Detect which cell encompasses the target text, then output its [X, Y] center coordinate. 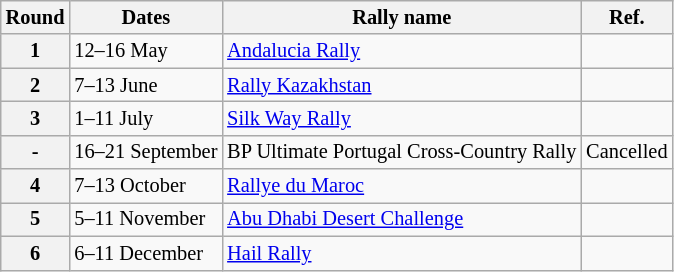
Rally Kazakhstan [402, 85]
Rallye du Maroc [402, 186]
- [36, 152]
Abu Dhabi Desert Challenge [402, 219]
4 [36, 186]
6 [36, 253]
2 [36, 85]
5–11 November [146, 219]
1 [36, 51]
Rally name [402, 17]
Round [36, 17]
5 [36, 219]
Hail Rally [402, 253]
Ref. [626, 17]
Cancelled [626, 152]
12–16 May [146, 51]
Dates [146, 17]
7–13 June [146, 85]
Andalucia Rally [402, 51]
16–21 September [146, 152]
7–13 October [146, 186]
3 [36, 118]
BP Ultimate Portugal Cross-Country Rally [402, 152]
1–11 July [146, 118]
Silk Way Rally [402, 118]
6–11 December [146, 253]
